From the cell containing the given text, extract its center point as [X, Y] coordinate. 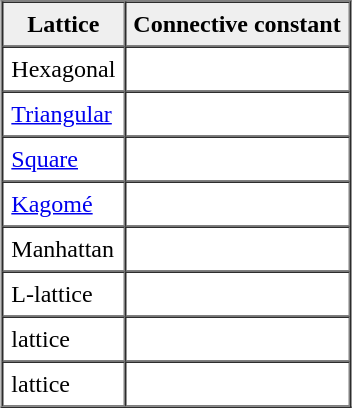
Lattice [63, 24]
Manhattan [63, 248]
Triangular [63, 114]
Square [63, 158]
Kagomé [63, 204]
Connective constant [236, 24]
L-lattice [63, 294]
Hexagonal [63, 68]
